Extract the (x, y) coordinate from the center of the cell holding the provided text.  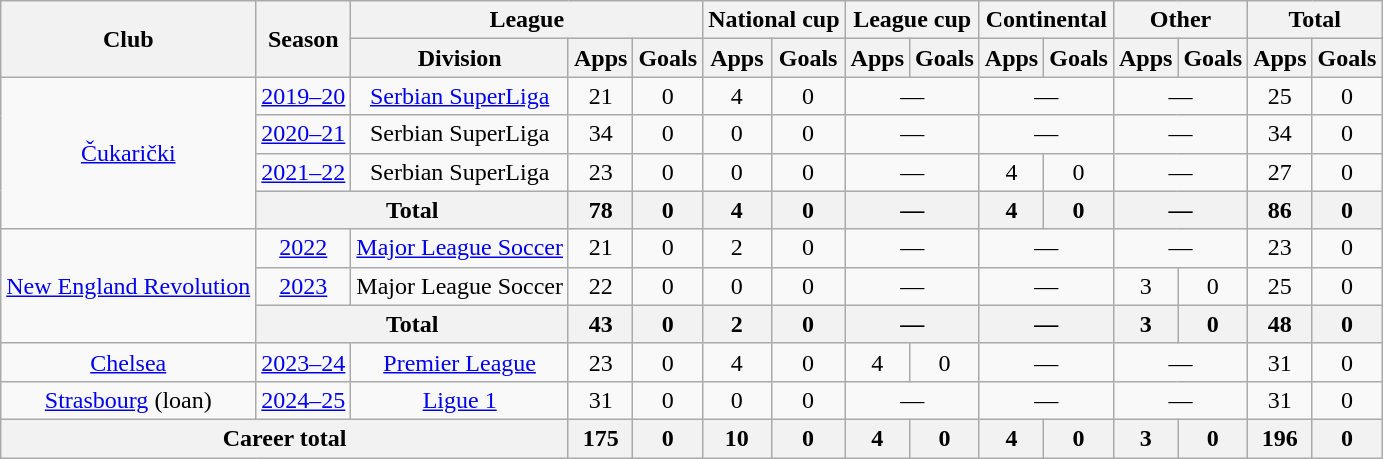
2021–22 (304, 172)
2024–25 (304, 400)
196 (1280, 438)
New England Revolution (128, 286)
2023–24 (304, 362)
Ligue 1 (460, 400)
2022 (304, 248)
National cup (774, 20)
27 (1280, 172)
2023 (304, 286)
22 (600, 286)
78 (600, 210)
Premier League (460, 362)
10 (737, 438)
League (527, 20)
Strasbourg (loan) (128, 400)
48 (1280, 324)
2020–21 (304, 134)
2019–20 (304, 96)
Division (460, 58)
175 (600, 438)
Career total (285, 438)
Čukarički (128, 153)
League cup (912, 20)
Chelsea (128, 362)
43 (600, 324)
Continental (1046, 20)
Season (304, 39)
Club (128, 39)
Other (1180, 20)
86 (1280, 210)
